Return [X, Y] of the center of cell containing provided text 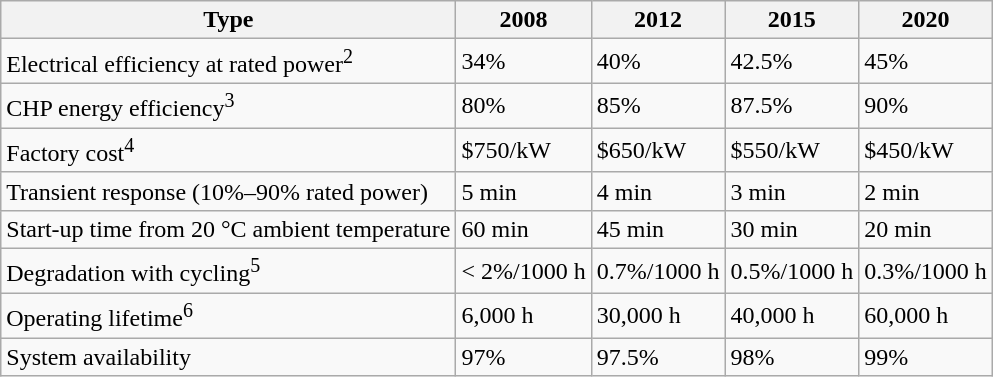
40,000 h [792, 316]
$450/kW [926, 150]
90% [926, 106]
99% [926, 357]
0.3%/1000 h [926, 272]
4 min [658, 191]
Type [228, 20]
3 min [792, 191]
20 min [926, 230]
6,000 h [524, 316]
Factory cost4 [228, 150]
30 min [792, 230]
40% [658, 62]
5 min [524, 191]
System availability [228, 357]
Start-up time from 20 °C ambient temperature [228, 230]
60,000 h [926, 316]
60 min [524, 230]
80% [524, 106]
45% [926, 62]
85% [658, 106]
$650/kW [658, 150]
Transient response (10%–90% rated power) [228, 191]
97% [524, 357]
0.5%/1000 h [792, 272]
98% [792, 357]
< 2%/1000 h [524, 272]
$750/kW [524, 150]
2015 [792, 20]
2020 [926, 20]
Electrical efficiency at rated power2 [228, 62]
Degradation with cycling5 [228, 272]
45 min [658, 230]
0.7%/1000 h [658, 272]
30,000 h [658, 316]
CHP energy efficiency3 [228, 106]
2008 [524, 20]
42.5% [792, 62]
34% [524, 62]
Operating lifetime6 [228, 316]
87.5% [792, 106]
2 min [926, 191]
$550/kW [792, 150]
97.5% [658, 357]
2012 [658, 20]
